Find where the given text appears and provide that cell's center as (X, Y) coordinate. 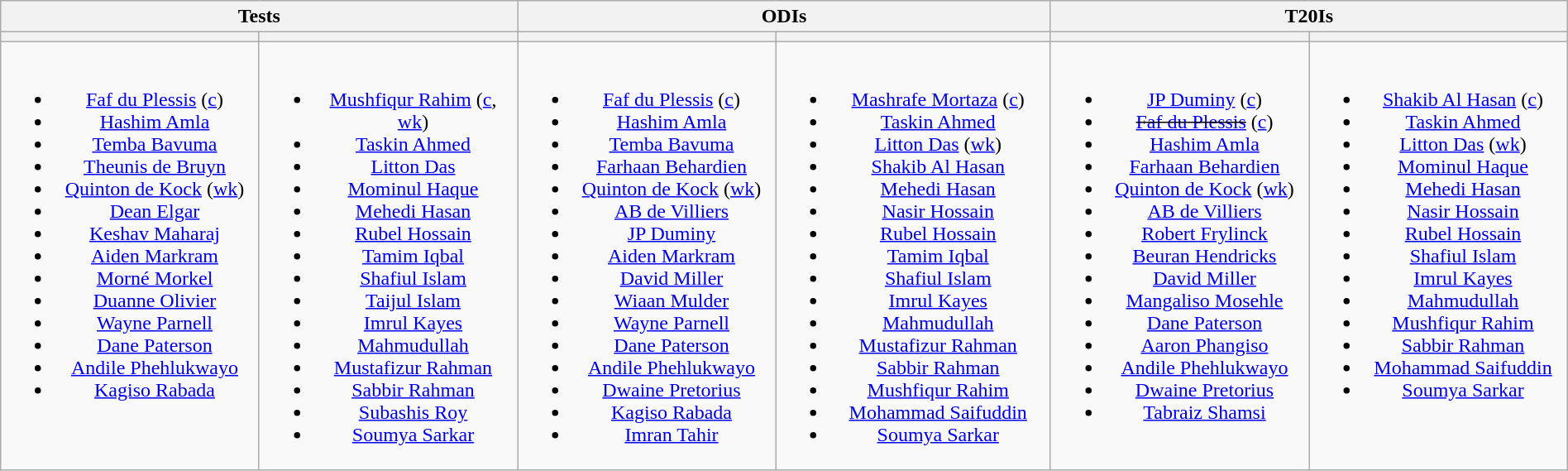
ODIs (784, 17)
Tests (260, 17)
T20Is (1308, 17)
